Extract the [X, Y] coordinate from the center of the cell holding the provided text.  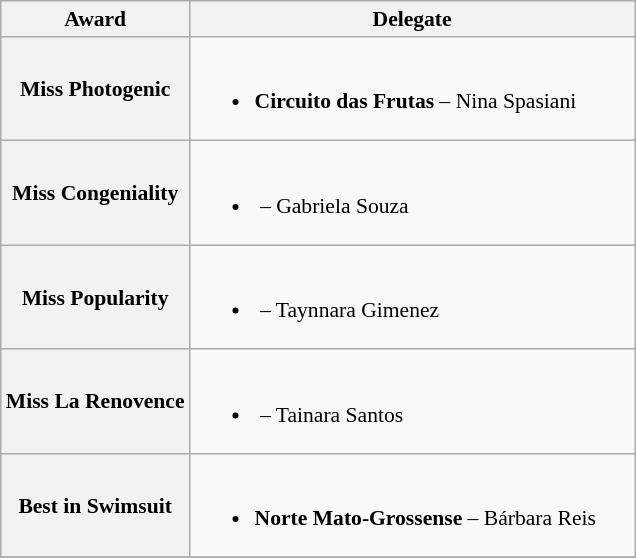
Best in Swimsuit [96, 506]
– Gabriela Souza [412, 193]
Miss Photogenic [96, 89]
Delegate [412, 19]
Miss La Renovence [96, 402]
Norte Mato-Grossense – Bárbara Reis [412, 506]
Miss Congeniality [96, 193]
Miss Popularity [96, 297]
Circuito das Frutas – Nina Spasiani [412, 89]
Award [96, 19]
– Tainara Santos [412, 402]
– Taynnara Gimenez [412, 297]
